Scan for the cell matching the given text and deliver its (x, y) coordinate at center. 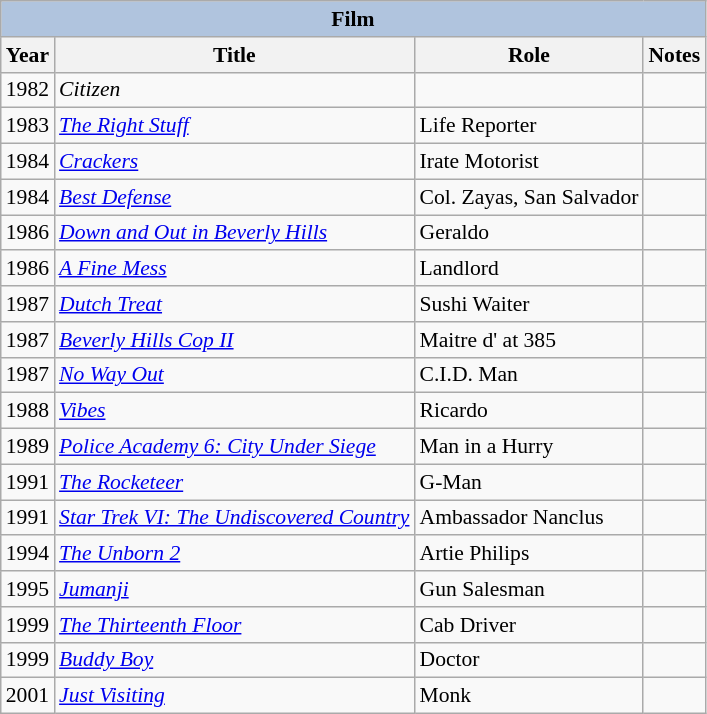
Irate Motorist (528, 162)
Man in a Hurry (528, 447)
The Thirteenth Floor (234, 625)
Dutch Treat (234, 304)
Notes (674, 55)
1988 (28, 411)
Landlord (528, 269)
Vibes (234, 411)
Police Academy 6: City Under Siege (234, 447)
Cab Driver (528, 625)
1995 (28, 589)
C.I.D. Man (528, 375)
Down and Out in Beverly Hills (234, 233)
No Way Out (234, 375)
1983 (28, 126)
Title (234, 55)
Film (353, 19)
Best Defense (234, 197)
Just Visiting (234, 696)
Year (28, 55)
1989 (28, 447)
Geraldo (528, 233)
Crackers (234, 162)
Ricardo (528, 411)
A Fine Mess (234, 269)
Monk (528, 696)
Doctor (528, 660)
Role (528, 55)
Buddy Boy (234, 660)
Citizen (234, 90)
Jumanji (234, 589)
Maitre d' at 385 (528, 340)
Sushi Waiter (528, 304)
Ambassador Nanclus (528, 518)
Life Reporter (528, 126)
Col. Zayas, San Salvador (528, 197)
1982 (28, 90)
The Rocketeer (234, 482)
Beverly Hills Cop II (234, 340)
Gun Salesman (528, 589)
1994 (28, 554)
G-Man (528, 482)
The Right Stuff (234, 126)
Artie Philips (528, 554)
The Unborn 2 (234, 554)
2001 (28, 696)
Star Trek VI: The Undiscovered Country (234, 518)
